For the text-containing cell, return its midpoint in (X, Y) coordinate format. 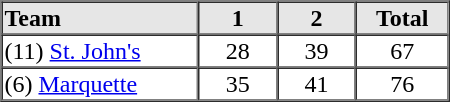
2 (316, 18)
39 (316, 50)
28 (238, 50)
35 (238, 84)
67 (402, 50)
Total (402, 18)
76 (402, 84)
(6) Marquette (100, 84)
1 (238, 18)
41 (316, 84)
Team (100, 18)
(11) St. John's (100, 50)
